Capture the cell that displays the provided text and extract its [X, Y] central coordinate. 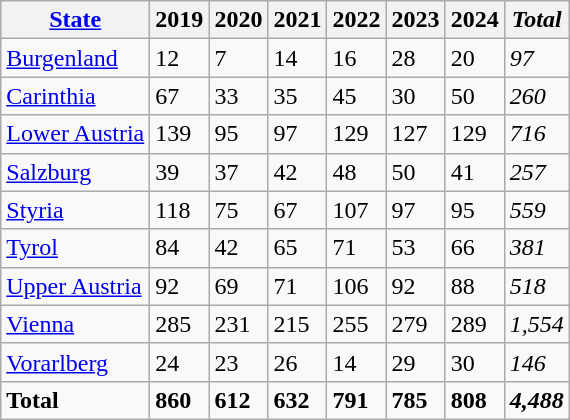
Burgenland [76, 58]
Salzburg [76, 172]
65 [298, 248]
24 [180, 362]
127 [416, 134]
215 [298, 324]
2019 [180, 20]
Upper Austria [76, 286]
106 [356, 286]
84 [180, 248]
State [76, 20]
255 [356, 324]
2021 [298, 20]
146 [536, 362]
20 [474, 58]
Carinthia [76, 96]
279 [416, 324]
2024 [474, 20]
16 [356, 58]
107 [356, 210]
381 [536, 248]
808 [474, 400]
285 [180, 324]
860 [180, 400]
Tyrol [76, 248]
2020 [238, 20]
53 [416, 248]
260 [536, 96]
66 [474, 248]
4,488 [536, 400]
45 [356, 96]
41 [474, 172]
35 [298, 96]
48 [356, 172]
2023 [416, 20]
139 [180, 134]
231 [238, 324]
39 [180, 172]
Styria [76, 210]
Vorarlberg [76, 362]
1,554 [536, 324]
785 [416, 400]
Lower Austria [76, 134]
518 [536, 286]
2022 [356, 20]
559 [536, 210]
716 [536, 134]
23 [238, 362]
33 [238, 96]
37 [238, 172]
69 [238, 286]
12 [180, 58]
29 [416, 362]
88 [474, 286]
791 [356, 400]
632 [298, 400]
257 [536, 172]
28 [416, 58]
612 [238, 400]
Vienna [76, 324]
7 [238, 58]
75 [238, 210]
26 [298, 362]
289 [474, 324]
118 [180, 210]
